Locate the cell with the specified text and output its [X, Y] center coordinate. 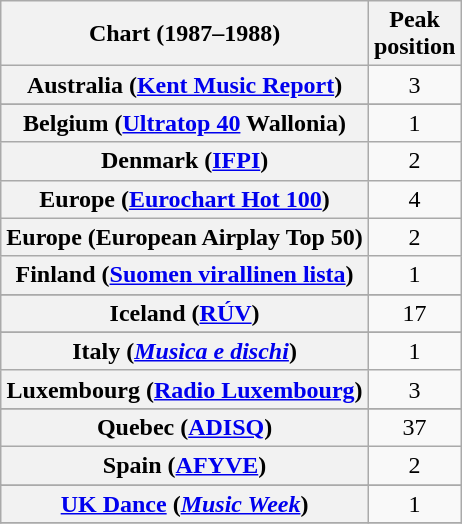
Australia (Kent Music Report) [185, 85]
Belgium (Ultratop 40 Wallonia) [185, 123]
Chart (1987–1988) [185, 34]
Europe (European Airplay Top 50) [185, 237]
Finland (Suomen virallinen lista) [185, 275]
Denmark (IFPI) [185, 161]
Italy (Musica e dischi) [185, 351]
37 [414, 427]
Luxembourg (Radio Luxembourg) [185, 389]
Europe (Eurochart Hot 100) [185, 199]
Peakposition [414, 34]
UK Dance (Music Week) [185, 503]
Iceland (RÚV) [185, 313]
17 [414, 313]
4 [414, 199]
Quebec (ADISQ) [185, 427]
Spain (AFYVE) [185, 465]
